Identify which cell holds the provided text, then report its (X, Y) central coordinate. 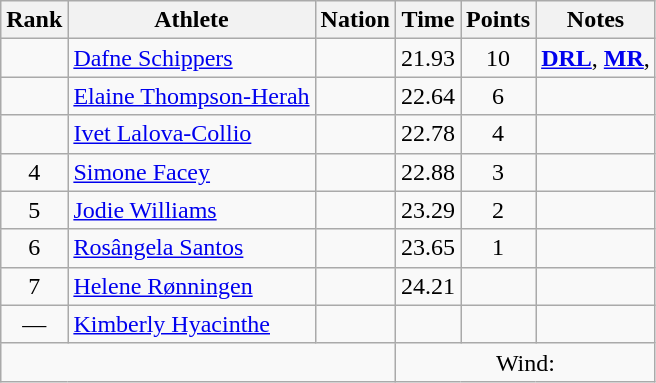
1 (498, 248)
Points (498, 20)
7 (34, 286)
23.65 (428, 248)
3 (498, 172)
DRL, MR, (596, 58)
Elaine Thompson-Herah (192, 96)
Jodie Williams (192, 210)
5 (34, 210)
10 (498, 58)
Wind: (525, 362)
22.88 (428, 172)
22.64 (428, 96)
2 (498, 210)
Simone Facey (192, 172)
24.21 (428, 286)
Time (428, 20)
Helene Rønningen (192, 286)
Rank (34, 20)
23.29 (428, 210)
Nation (355, 20)
22.78 (428, 134)
21.93 (428, 58)
Rosângela Santos (192, 248)
Dafne Schippers (192, 58)
Ivet Lalova-Collio (192, 134)
— (34, 324)
Kimberly Hyacinthe (192, 324)
Notes (596, 20)
Athlete (192, 20)
